For the text-containing cell, return its midpoint in [x, y] coordinate format. 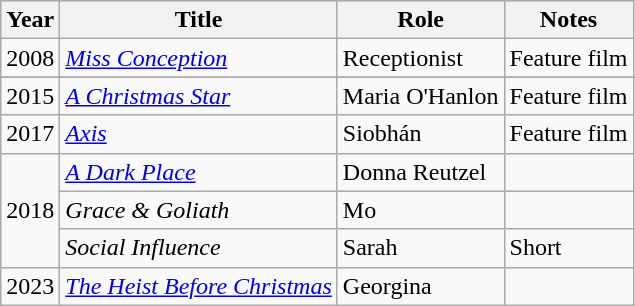
Short [568, 248]
Notes [568, 20]
Title [199, 20]
The Heist Before Christmas [199, 286]
2018 [30, 210]
2008 [30, 58]
2023 [30, 286]
Maria O'Hanlon [420, 96]
Sarah [420, 248]
Social Influence [199, 248]
2017 [30, 134]
2015 [30, 96]
Miss Conception [199, 58]
Grace & Goliath [199, 210]
Axis [199, 134]
Siobhán [420, 134]
Georgina [420, 286]
Year [30, 20]
Receptionist [420, 58]
Role [420, 20]
Donna Reutzel [420, 172]
A Christmas Star [199, 96]
Mo [420, 210]
A Dark Place [199, 172]
